Return the [X, Y] coordinate for the center point of the cell that contains the specified text.  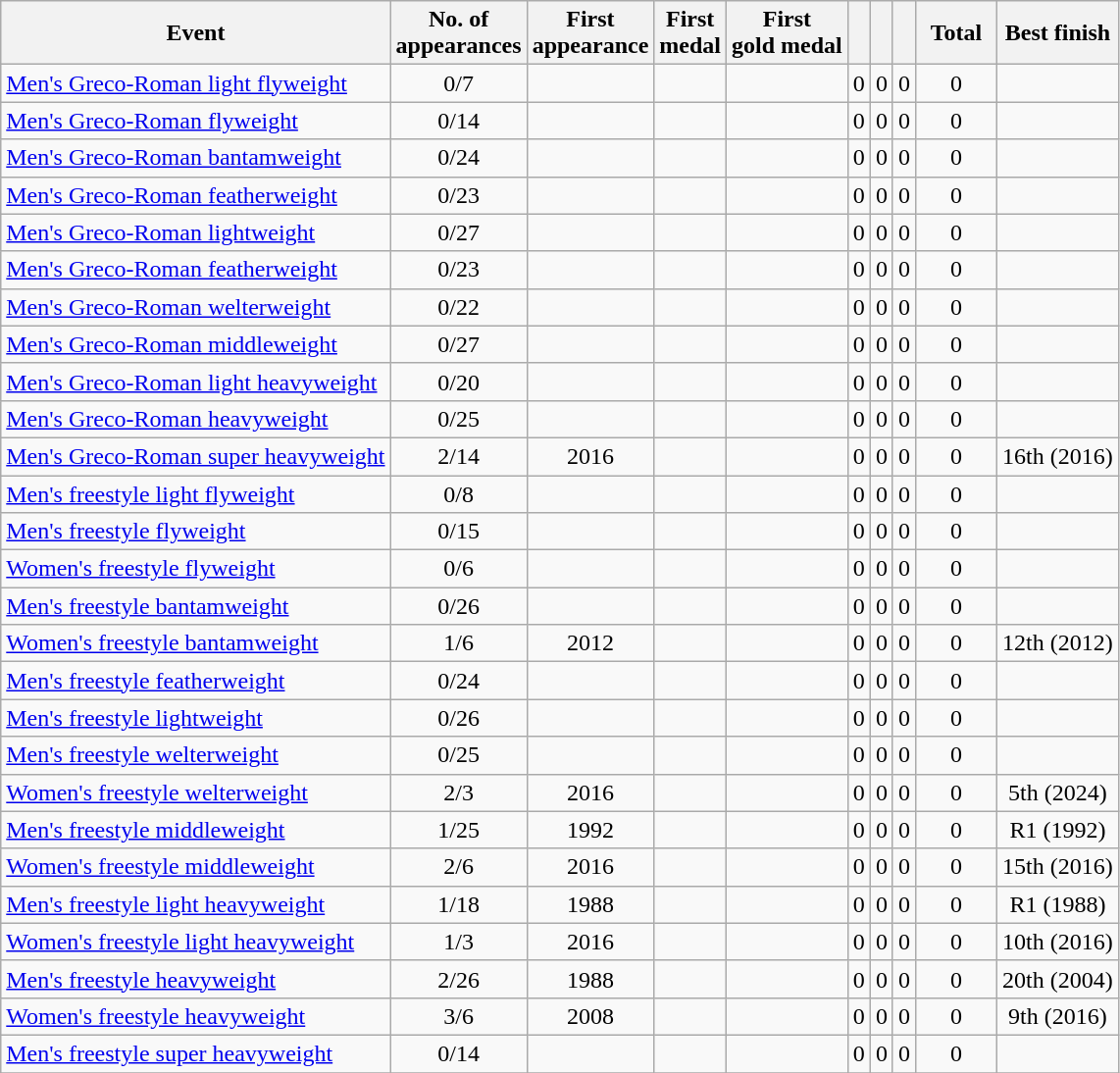
0/22 [459, 307]
Men's freestyle light flyweight [196, 493]
Men's Greco-Roman welterweight [196, 307]
2/14 [459, 456]
Women's freestyle light heavyweight [196, 942]
1992 [590, 830]
Total [955, 33]
Men's Greco-Roman light heavyweight [196, 382]
12th (2012) [1058, 643]
Men's freestyle super heavyweight [196, 1053]
Men's Greco-Roman flyweight [196, 121]
3/6 [459, 1016]
Women's freestyle heavyweight [196, 1016]
Men's freestyle light heavyweight [196, 904]
Women's freestyle flyweight [196, 569]
R1 (1988) [1058, 904]
Men's Greco-Roman super heavyweight [196, 456]
Men's Greco-Roman light flyweight [196, 83]
Men's Greco-Roman bantamweight [196, 158]
Women's freestyle welterweight [196, 792]
15th (2016) [1058, 867]
2008 [590, 1016]
1/25 [459, 830]
2/26 [459, 979]
1/18 [459, 904]
Women's freestyle middleweight [196, 867]
Men's freestyle welterweight [196, 755]
1/6 [459, 643]
Firstgold medal [788, 33]
Event [196, 33]
Men's freestyle bantamweight [196, 606]
2012 [590, 643]
2/6 [459, 867]
Women's freestyle bantamweight [196, 643]
Men's freestyle flyweight [196, 532]
Men's freestyle middleweight [196, 830]
Men's Greco-Roman middleweight [196, 344]
R1 (1992) [1058, 830]
10th (2016) [1058, 942]
Men's Greco-Roman lightweight [196, 232]
Men's freestyle lightweight [196, 718]
Best finish [1058, 33]
Men's freestyle heavyweight [196, 979]
1/3 [459, 942]
Firstappearance [590, 33]
16th (2016) [1058, 456]
20th (2004) [1058, 979]
Men's freestyle featherweight [196, 681]
No. ofappearances [459, 33]
9th (2016) [1058, 1016]
Men's Greco-Roman heavyweight [196, 419]
2/3 [459, 792]
5th (2024) [1058, 792]
0/7 [459, 83]
Firstmedal [690, 33]
0/8 [459, 493]
0/15 [459, 532]
0/20 [459, 382]
0/6 [459, 569]
